Pinpoint the cell where the given text exists, returning its [X, Y] midpoint coordinate. 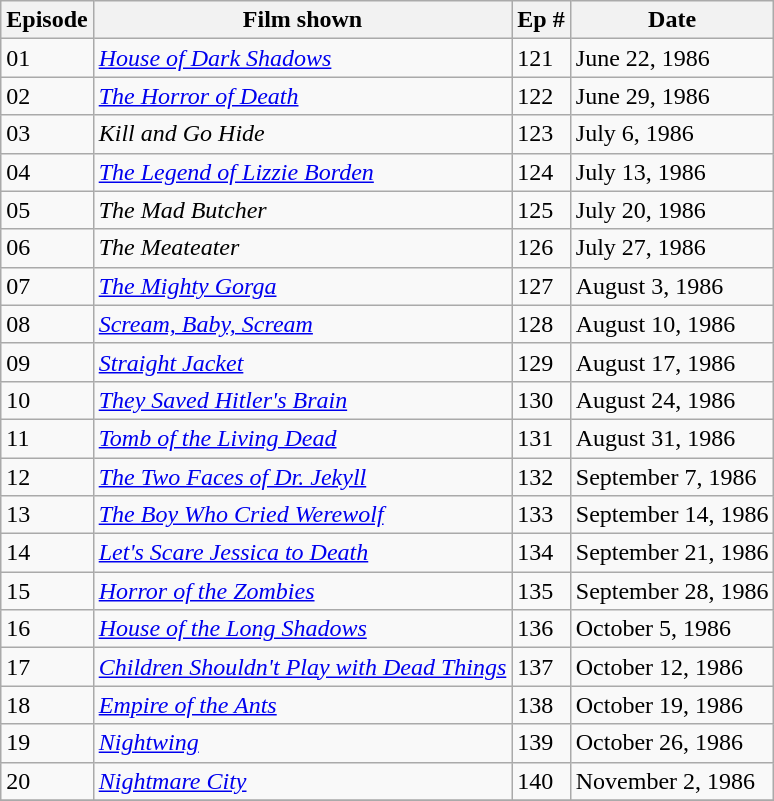
Nightwing [302, 743]
October 5, 1986 [672, 629]
08 [47, 324]
September 21, 1986 [672, 553]
11 [47, 438]
House of Dark Shadows [302, 58]
126 [541, 248]
The Two Faces of Dr. Jekyll [302, 477]
Straight Jacket [302, 362]
02 [47, 96]
Let's Scare Jessica to Death [302, 553]
133 [541, 515]
August 17, 1986 [672, 362]
Tomb of the Living Dead [302, 438]
Nightmare City [302, 781]
17 [47, 667]
July 6, 1986 [672, 134]
134 [541, 553]
01 [47, 58]
The Legend of Lizzie Borden [302, 172]
20 [47, 781]
The Horror of Death [302, 96]
130 [541, 400]
135 [541, 591]
November 2, 1986 [672, 781]
04 [47, 172]
July 27, 1986 [672, 248]
129 [541, 362]
July 20, 1986 [672, 210]
19 [47, 743]
Ep # [541, 20]
October 26, 1986 [672, 743]
127 [541, 286]
August 10, 1986 [672, 324]
October 12, 1986 [672, 667]
September 14, 1986 [672, 515]
139 [541, 743]
August 24, 1986 [672, 400]
Scream, Baby, Scream [302, 324]
Horror of the Zombies [302, 591]
18 [47, 705]
128 [541, 324]
They Saved Hitler's Brain [302, 400]
Empire of the Ants [302, 705]
121 [541, 58]
The Mighty Gorga [302, 286]
124 [541, 172]
13 [47, 515]
September 28, 1986 [672, 591]
Film shown [302, 20]
15 [47, 591]
July 13, 1986 [672, 172]
14 [47, 553]
132 [541, 477]
138 [541, 705]
June 22, 1986 [672, 58]
September 7, 1986 [672, 477]
125 [541, 210]
137 [541, 667]
131 [541, 438]
10 [47, 400]
06 [47, 248]
House of the Long Shadows [302, 629]
The Boy Who Cried Werewolf [302, 515]
09 [47, 362]
123 [541, 134]
122 [541, 96]
16 [47, 629]
07 [47, 286]
Date [672, 20]
Children Shouldn't Play with Dead Things [302, 667]
12 [47, 477]
05 [47, 210]
Kill and Go Hide [302, 134]
03 [47, 134]
June 29, 1986 [672, 96]
Episode [47, 20]
August 31, 1986 [672, 438]
The Mad Butcher [302, 210]
140 [541, 781]
August 3, 1986 [672, 286]
The Meateater [302, 248]
October 19, 1986 [672, 705]
136 [541, 629]
